Detect which cell encompasses the target text, then output its [x, y] center coordinate. 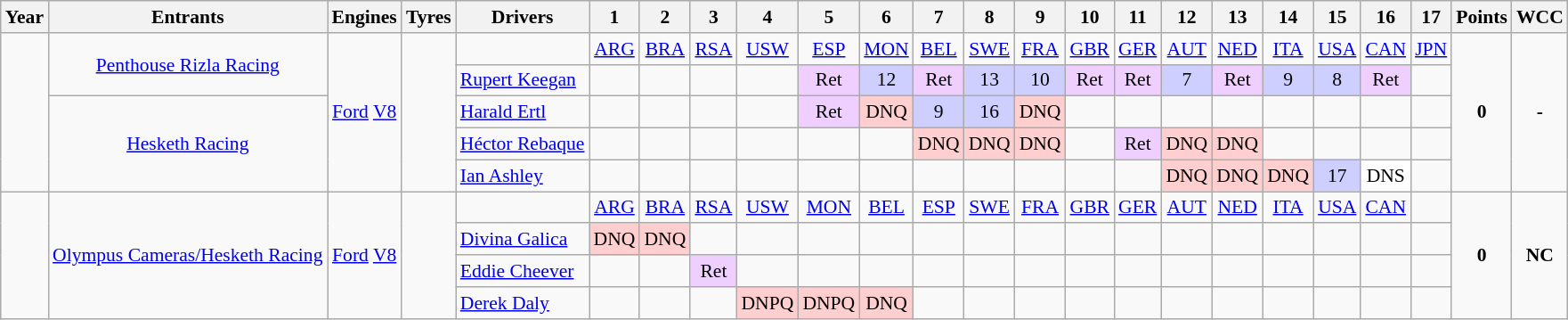
4 [768, 17]
Harald Ertl [523, 112]
NC [1540, 255]
5 [828, 17]
14 [1288, 17]
3 [713, 17]
- [1540, 112]
DNS [1385, 176]
6 [887, 17]
11 [1138, 17]
Rupert Keegan [523, 80]
15 [1337, 17]
Entrants [187, 17]
Year [25, 17]
Ian Ashley [523, 176]
Drivers [523, 17]
Eddie Cheever [523, 271]
Derek Daly [523, 303]
Divina Galica [523, 240]
Héctor Rebaque [523, 144]
JPN [1431, 49]
Hesketh Racing [187, 144]
2 [664, 17]
1 [614, 17]
Penthouse Rizla Racing [187, 64]
WCC [1540, 17]
Tyres [429, 17]
Olympus Cameras/Hesketh Racing [187, 255]
Points [1482, 17]
Engines [365, 17]
